Search for the cell housing the specified text and yield its (x, y) center coordinate. 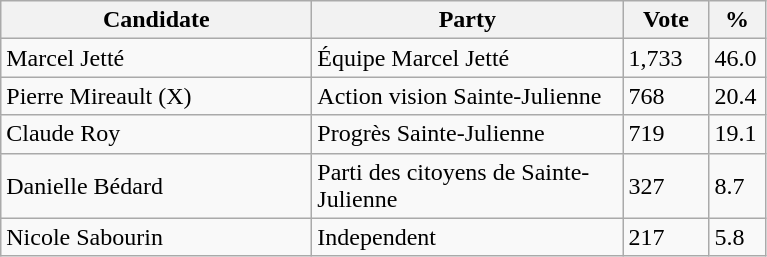
8.7 (737, 186)
768 (666, 96)
Progrès Sainte-Julienne (468, 134)
Claude Roy (156, 134)
1,733 (666, 58)
46.0 (737, 58)
Party (468, 20)
19.1 (737, 134)
Nicole Sabourin (156, 237)
Candidate (156, 20)
Marcel Jetté (156, 58)
Équipe Marcel Jetté (468, 58)
Danielle Bédard (156, 186)
Pierre Mireault (X) (156, 96)
5.8 (737, 237)
217 (666, 237)
Parti des citoyens de Sainte-Julienne (468, 186)
% (737, 20)
719 (666, 134)
Independent (468, 237)
20.4 (737, 96)
Vote (666, 20)
Action vision Sainte-Julienne (468, 96)
327 (666, 186)
